Find where the given text appears and provide that cell's center as [X, Y] coordinate. 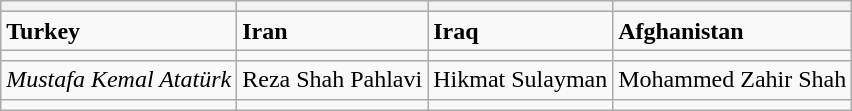
Iran [332, 31]
Mustafa Kemal Atatürk [119, 80]
Iraq [520, 31]
Afghanistan [732, 31]
Turkey [119, 31]
Reza Shah Pahlavi [332, 80]
Mohammed Zahir Shah [732, 80]
Hikmat Sulayman [520, 80]
